Scan for the cell matching the given text and deliver its (X, Y) coordinate at center. 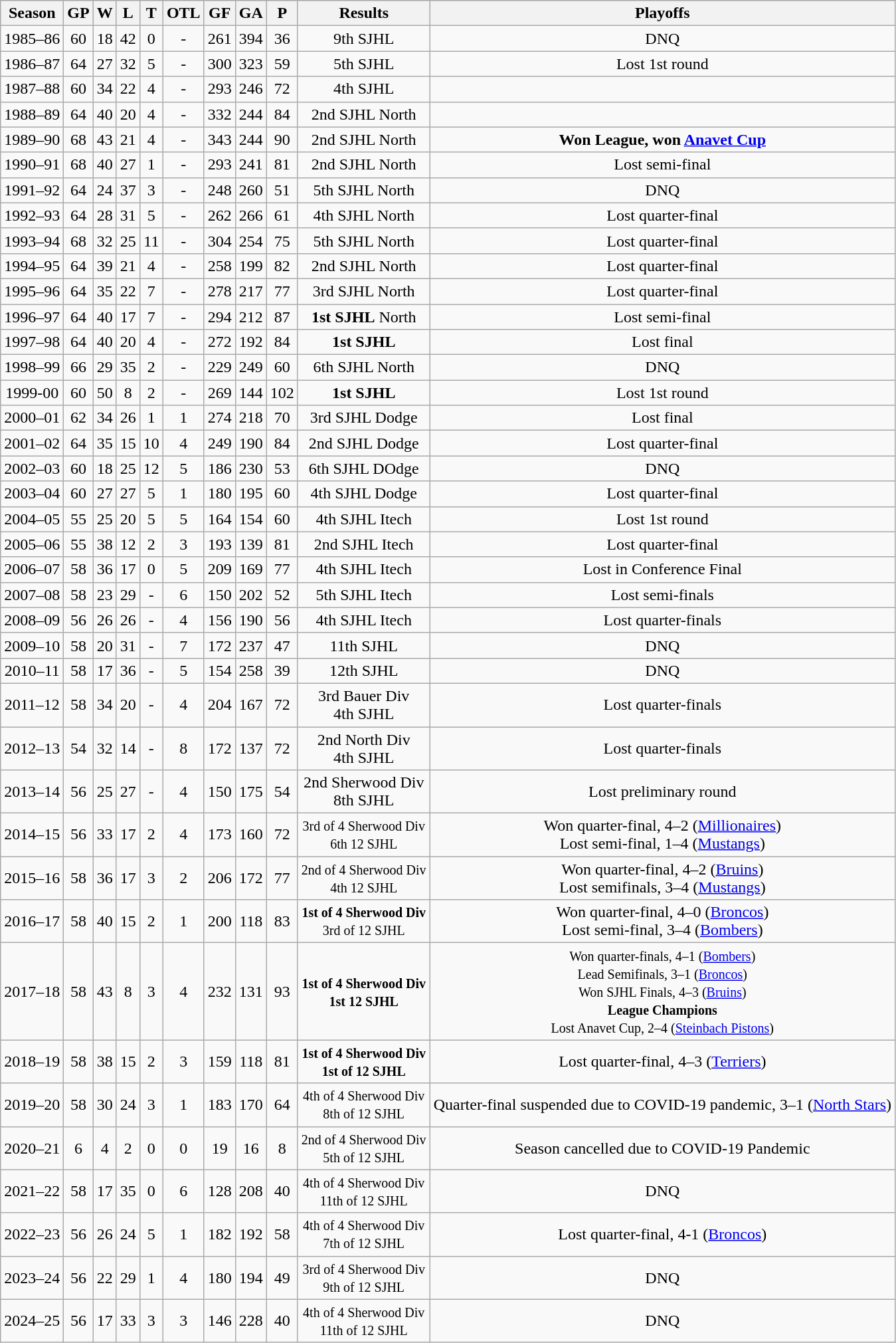
1st SJHL North (364, 317)
4th of 4 Sherwood Div8th of 12 SJHL (364, 1104)
2017–18 (32, 991)
228 (251, 1321)
237 (251, 645)
23 (105, 595)
206 (219, 878)
128 (219, 1191)
2nd Sherwood Div8th SJHL (364, 792)
1991–92 (32, 190)
2022–23 (32, 1235)
1988–89 (32, 114)
1996–97 (32, 317)
230 (251, 468)
394 (251, 39)
Lost quarter-final, 4–3 (Terriers) (662, 1062)
278 (219, 291)
W (105, 13)
GF (219, 13)
14 (128, 748)
2nd North Div4th SJHL (364, 748)
Won League, won Anavet Cup (662, 140)
19 (219, 1148)
175 (251, 792)
2000–01 (32, 418)
1999-00 (32, 393)
159 (219, 1062)
Season cancelled due to COVID-19 Pandemic (662, 1148)
87 (282, 317)
11 (151, 241)
199 (251, 266)
93 (282, 991)
GA (251, 13)
OTL (183, 13)
131 (251, 991)
170 (251, 1104)
156 (219, 620)
1987–88 (32, 89)
66 (78, 367)
146 (219, 1321)
182 (219, 1235)
Lost in Conference Final (662, 569)
2023–24 (32, 1277)
183 (219, 1104)
2013–14 (32, 792)
Lost preliminary round (662, 792)
1985–86 (32, 39)
300 (219, 64)
1993–94 (32, 241)
2011–12 (32, 704)
254 (251, 241)
70 (282, 418)
195 (251, 494)
Won quarter-finals, 4–1 (Bombers)Lead Semifinals, 3–1 (Broncos) Won SJHL Finals, 4–3 (Bruins)League ChampionsLost Anavet Cup, 2–4 (Steinbach Pistons) (662, 991)
59 (282, 64)
2005–06 (32, 544)
217 (251, 291)
167 (251, 704)
2nd SJHL Itech (364, 544)
202 (251, 595)
266 (251, 215)
229 (219, 367)
4th of 4 Sherwood Div7th of 12 SJHL (364, 1235)
3rd of 4 Sherwood Div9th of 12 SJHL (364, 1277)
169 (251, 569)
82 (282, 266)
4th SJHL Dodge (364, 494)
208 (251, 1191)
2001–02 (32, 443)
P (282, 13)
37 (128, 190)
2002–03 (32, 468)
2009–10 (32, 645)
294 (219, 317)
272 (219, 342)
51 (282, 190)
Won quarter-final, 4–2 (Millionaires)Lost semi-final, 1–4 (Mustangs) (662, 835)
9th SJHL (364, 39)
90 (282, 140)
137 (251, 748)
139 (251, 544)
2nd of 4 Sherwood Div5th of 12 SJHL (364, 1148)
75 (282, 241)
144 (251, 393)
102 (282, 393)
260 (251, 190)
Lost quarter-final, 4-1 (Broncos) (662, 1235)
T (151, 13)
Playoffs (662, 13)
248 (219, 190)
1990–91 (32, 165)
62 (78, 418)
3rd of 4 Sherwood Div6th 12 SJHL (364, 835)
332 (219, 114)
274 (219, 418)
194 (251, 1277)
Season (32, 13)
L (128, 13)
61 (282, 215)
50 (105, 393)
3rd SJHL North (364, 291)
49 (282, 1277)
160 (251, 835)
5th SJHL (364, 64)
16 (251, 1148)
30 (105, 1104)
47 (282, 645)
200 (219, 921)
2007–08 (32, 595)
209 (219, 569)
52 (282, 595)
246 (251, 89)
3rd SJHL Dodge (364, 418)
1st of 4 Sherwood Div1st 12 SJHL (364, 991)
1st of 4 Sherwood Div1st of 12 SJHL (364, 1062)
232 (219, 991)
83 (282, 921)
2015–16 (32, 878)
2016–17 (32, 921)
173 (219, 835)
6th SJHL North (364, 367)
1992–93 (32, 215)
Won quarter-final, 4–2 (Bruins)Lost semifinals, 3–4 (Mustangs) (662, 878)
42 (128, 39)
2006–07 (32, 569)
218 (251, 418)
2024–25 (32, 1321)
343 (219, 140)
Quarter-final suspended due to COVID-19 pandemic, 3–1 (North Stars) (662, 1104)
GP (78, 13)
1997–98 (32, 342)
164 (219, 519)
1994–95 (32, 266)
262 (219, 215)
261 (219, 39)
2021–22 (32, 1191)
Lost semi-finals (662, 595)
Results (364, 13)
2004–05 (32, 519)
12th SJHL (364, 671)
2003–04 (32, 494)
6th SJHL DOdge (364, 468)
2008–09 (32, 620)
269 (219, 393)
1989–90 (32, 140)
2010–11 (32, 671)
212 (251, 317)
186 (219, 468)
304 (219, 241)
1986–87 (32, 64)
2019–20 (32, 1104)
53 (282, 468)
2020–21 (32, 1148)
11th SJHL (364, 645)
Won quarter-final, 4–0 (Broncos)Lost semi-final, 3–4 (Bombers) (662, 921)
241 (251, 165)
3rd Bauer Div4th SJHL (364, 704)
2nd SJHL Dodge (364, 443)
323 (251, 64)
2012–13 (32, 748)
4th SJHL (364, 89)
1995–96 (32, 291)
1st of 4 Sherwood Div3rd of 12 SJHL (364, 921)
2018–19 (32, 1062)
5th SJHL Itech (364, 595)
204 (219, 704)
10 (151, 443)
4th SJHL North (364, 215)
2nd of 4 Sherwood Div4th 12 SJHL (364, 878)
193 (219, 544)
2014–15 (32, 835)
1998–99 (32, 367)
28 (105, 215)
